Determine the [x, y] coordinate at the center of the cell enclosing the given text.  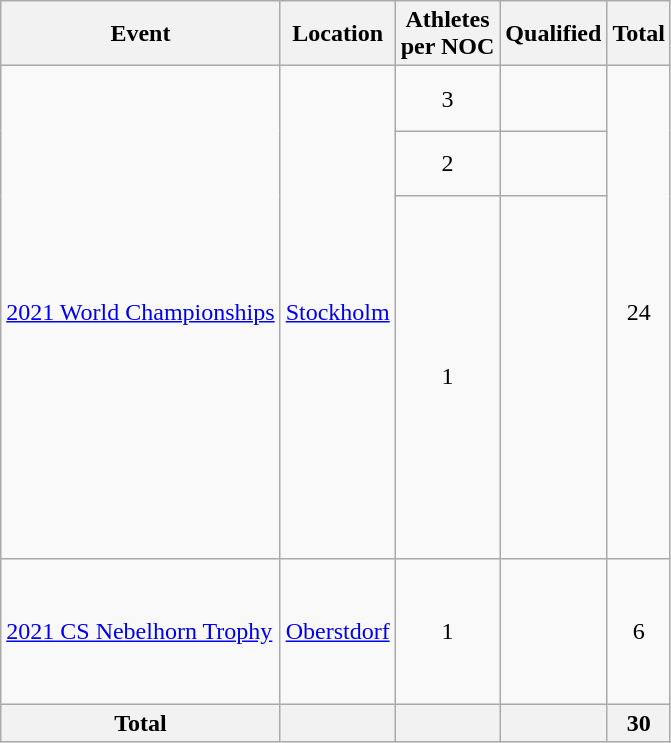
2021 World Championships [140, 312]
Qualified [554, 34]
3 [448, 98]
Oberstdorf [338, 631]
6 [639, 631]
2 [448, 164]
Location [338, 34]
24 [639, 312]
Stockholm [338, 312]
30 [639, 723]
Athletes per NOC [448, 34]
2021 CS Nebelhorn Trophy [140, 631]
Event [140, 34]
